Find where the given text appears and provide that cell's center as (x, y) coordinate. 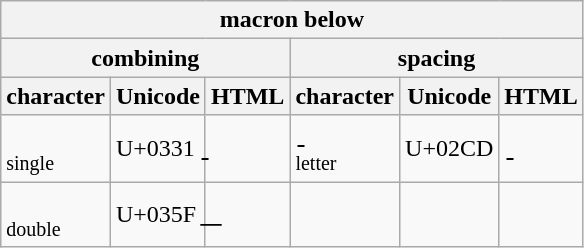
macron below (292, 20)
combining (146, 58)
ˍ (541, 148)
U+02CD (450, 148)
single (56, 148)
spacing (436, 58)
U+035F (158, 214)
̱ (247, 148)
U+0331 (158, 148)
͟ (247, 214)
ˍletter (345, 148)
double (56, 214)
